For the text-containing cell, return its midpoint in [X, Y] coordinate format. 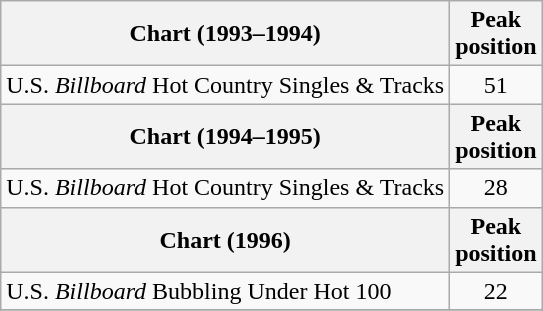
22 [496, 291]
Chart (1996) [226, 240]
51 [496, 85]
28 [496, 188]
U.S. Billboard Bubbling Under Hot 100 [226, 291]
Chart (1994–1995) [226, 136]
Chart (1993–1994) [226, 34]
